From the cell containing the given text, extract its center point as [X, Y] coordinate. 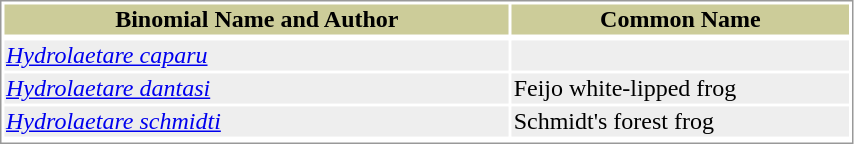
Hydrolaetare schmidti [256, 121]
Common Name [680, 19]
Binomial Name and Author [256, 19]
Hydrolaetare dantasi [256, 89]
Schmidt's forest frog [680, 121]
Feijo white-lipped frog [680, 89]
Hydrolaetare caparu [256, 55]
